Search for the cell housing the specified text and yield its [x, y] center coordinate. 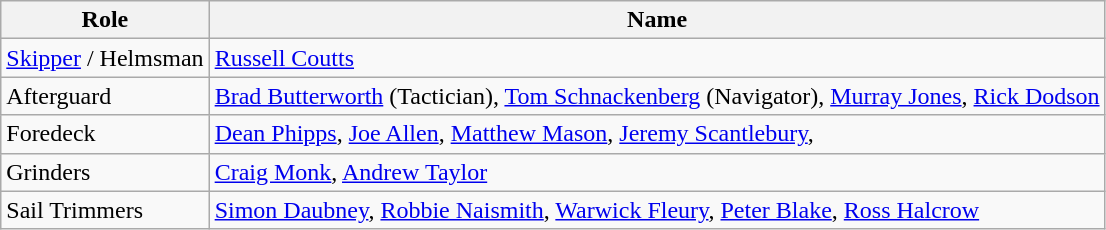
Simon Daubney, Robbie Naismith, Warwick Fleury, Peter Blake, Ross Halcrow [657, 210]
Craig Monk, Andrew Taylor [657, 172]
Role [105, 20]
Name [657, 20]
Brad Butterworth (Tactician), Tom Schnackenberg (Navigator), Murray Jones, Rick Dodson [657, 96]
Foredeck [105, 134]
Grinders [105, 172]
Skipper / Helmsman [105, 58]
Afterguard [105, 96]
Russell Coutts [657, 58]
Sail Trimmers [105, 210]
Dean Phipps, Joe Allen, Matthew Mason, Jeremy Scantlebury, [657, 134]
